Return (x, y) of the center of cell containing provided text 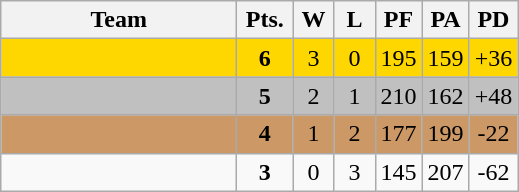
195 (398, 58)
159 (446, 58)
Pts. (265, 20)
W (314, 20)
L (354, 20)
PA (446, 20)
-62 (494, 172)
5 (265, 96)
177 (398, 134)
+36 (494, 58)
6 (265, 58)
199 (446, 134)
145 (398, 172)
-22 (494, 134)
Team (119, 20)
PD (494, 20)
4 (265, 134)
PF (398, 20)
207 (446, 172)
162 (446, 96)
+48 (494, 96)
210 (398, 96)
